Provide the [x, y] coordinate of the cell's center where the given text is located.  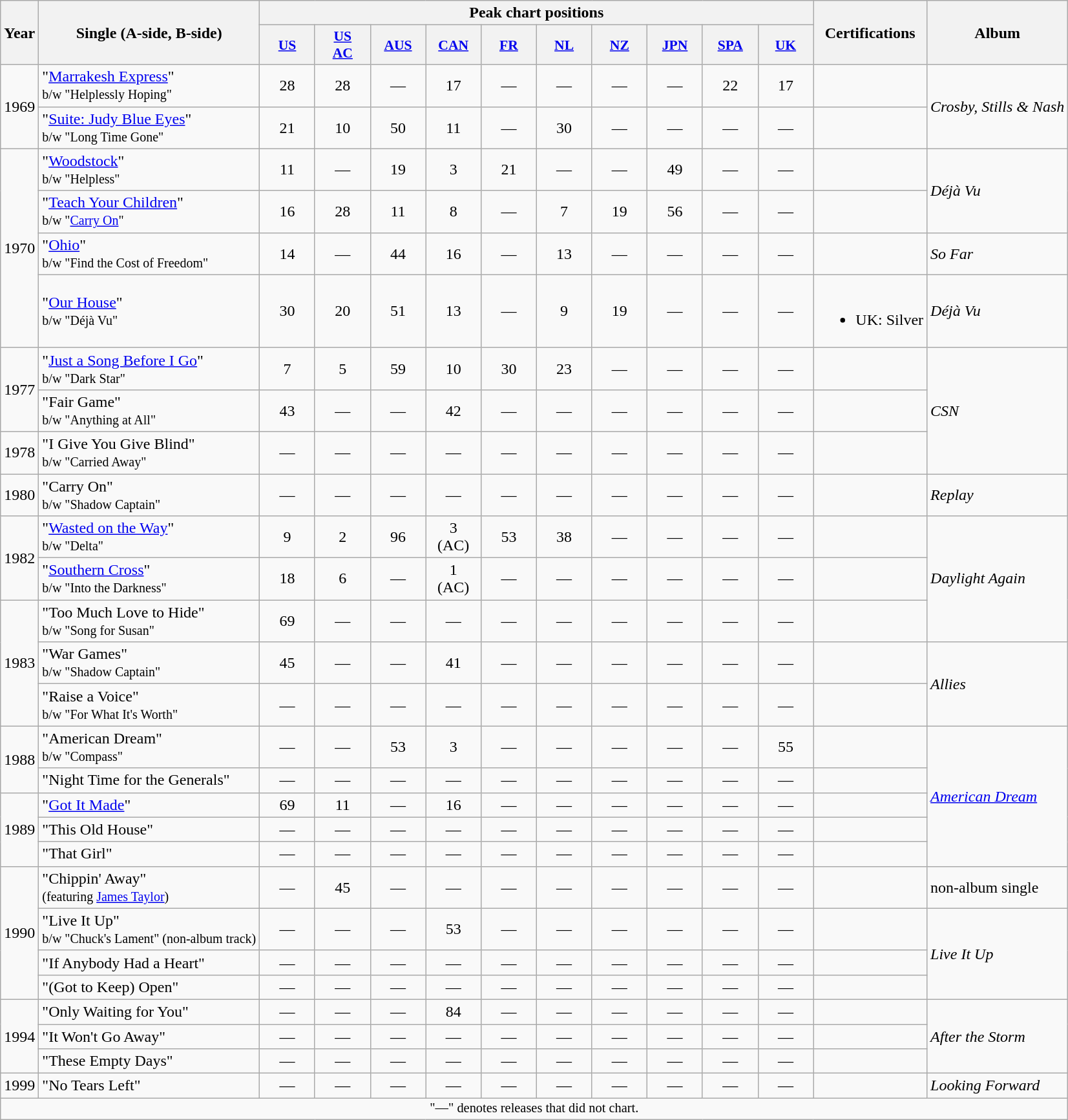
So Far [998, 253]
"Carry On"b/w "Shadow Captain" [149, 495]
44 [398, 253]
8 [454, 212]
"I Give You Give Blind"b/w "Carried Away" [149, 452]
2 [342, 537]
JPN [675, 45]
"Marrakesh Express"b/w "Helplessly Hoping" [149, 85]
Allies [998, 684]
American Dream [998, 796]
"Live It Up"b/w "Chuck's Lament" (non-album track) [149, 929]
"No Tears Left" [149, 1086]
Year [19, 32]
1977 [19, 389]
84 [454, 1011]
1990 [19, 933]
AUS [398, 45]
"These Empty Days" [149, 1061]
38 [564, 537]
1988 [19, 760]
"Chippin' Away"(featuring James Taylor) [149, 887]
3(AC) [454, 537]
"Only Waiting for You" [149, 1011]
UK: Silver [870, 311]
"American Dream"b/w "Compass" [149, 747]
42 [454, 411]
CAN [454, 45]
23 [564, 368]
Peak chart positions [536, 13]
Certifications [870, 32]
"That Girl" [149, 854]
"Raise a Voice"b/w "For What It's Worth" [149, 705]
NL [564, 45]
Looking Forward [998, 1086]
"War Games"b/w "Shadow Captain" [149, 663]
6 [342, 579]
"Night Time for the Generals" [149, 780]
Crosby, Stills & Nash [998, 107]
NZ [620, 45]
41 [454, 663]
"Got It Made" [149, 805]
"It Won't Go Away" [149, 1037]
"Just a Song Before I Go"b/w "Dark Star" [149, 368]
USAC [342, 45]
1994 [19, 1036]
1982 [19, 558]
"Fair Game"b/w "Anything at All" [149, 411]
55 [786, 747]
"If Anybody Had a Heart" [149, 962]
1999 [19, 1086]
non-album single [998, 887]
14 [288, 253]
FR [509, 45]
Replay [998, 495]
1989 [19, 829]
Single (A-side, B-side) [149, 32]
18 [288, 579]
"—" denotes releases that did not chart. [534, 1109]
1970 [19, 248]
59 [398, 368]
20 [342, 311]
"Our House"b/w "Déjà Vu" [149, 311]
CSN [998, 411]
"Too Much Love to Hide"b/w "Song for Susan" [149, 621]
1(AC) [454, 579]
43 [288, 411]
"Ohio"b/w "Find the Cost of Freedom" [149, 253]
51 [398, 311]
1978 [19, 452]
"Southern Cross"b/w "Into the Darkness" [149, 579]
49 [675, 169]
"This Old House" [149, 829]
"Teach Your Children"b/w "Carry On" [149, 212]
22 [730, 85]
96 [398, 537]
"(Got to Keep) Open" [149, 987]
1980 [19, 495]
50 [398, 128]
1969 [19, 107]
After the Storm [998, 1036]
US [288, 45]
SPA [730, 45]
5 [342, 368]
Daylight Again [998, 579]
Album [998, 32]
"Woodstock"b/w "Helpless" [149, 169]
"Wasted on the Way"b/w "Delta" [149, 537]
UK [786, 45]
56 [675, 212]
Live It Up [998, 953]
1983 [19, 663]
"Suite: Judy Blue Eyes"b/w "Long Time Gone" [149, 128]
